For the text-containing cell, return its midpoint in [x, y] coordinate format. 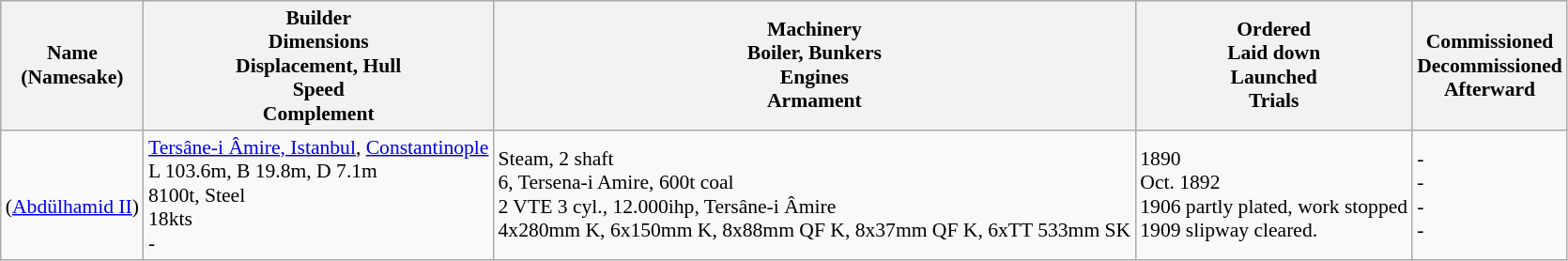
OrderedLaid downLaunchedTrials [1273, 66]
---- [1489, 195]
MachineryBoiler, BunkersEnginesArmament [814, 66]
Steam, 2 shaft6, Tersena-i Amire, 600t coal2 VTE 3 cyl., 12.000ihp, Tersâne-i Âmire4x280mm K, 6x150mm K, 8x88mm QF K, 8x37mm QF K, 6xTT 533mm SK [814, 195]
1890Oct. 18921906 partly plated, work stopped1909 slipway cleared. [1273, 195]
(Abdülhamid II) [72, 195]
BuilderDimensionsDisplacement, HullSpeedComplement [319, 66]
Name(Namesake) [72, 66]
CommissionedDecommissionedAfterward [1489, 66]
Tersâne-i Âmire, Istanbul, ConstantinopleL 103.6m, B 19.8m, D 7.1m8100t, Steel18kts- [319, 195]
